Find where the given text appears and provide that cell's center as (x, y) coordinate. 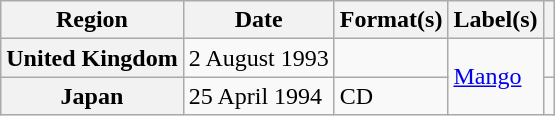
United Kingdom (92, 58)
Format(s) (391, 20)
2 August 1993 (258, 58)
CD (391, 96)
Date (258, 20)
Mango (496, 77)
Region (92, 20)
Japan (92, 96)
25 April 1994 (258, 96)
Label(s) (496, 20)
